Capture the cell that displays the provided text and extract its (X, Y) central coordinate. 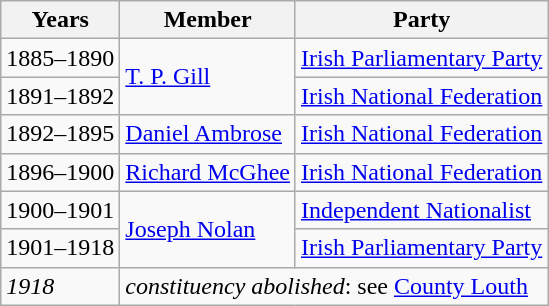
Member (208, 20)
1892–1895 (60, 134)
Years (60, 20)
Daniel Ambrose (208, 134)
1900–1901 (60, 210)
1918 (60, 286)
1901–1918 (60, 248)
1885–1890 (60, 58)
Party (421, 20)
Joseph Nolan (208, 229)
constituency abolished: see County Louth (334, 286)
1896–1900 (60, 172)
Richard McGhee (208, 172)
Independent Nationalist (421, 210)
T. P. Gill (208, 77)
1891–1892 (60, 96)
